For the text-containing cell, return its midpoint in (X, Y) coordinate format. 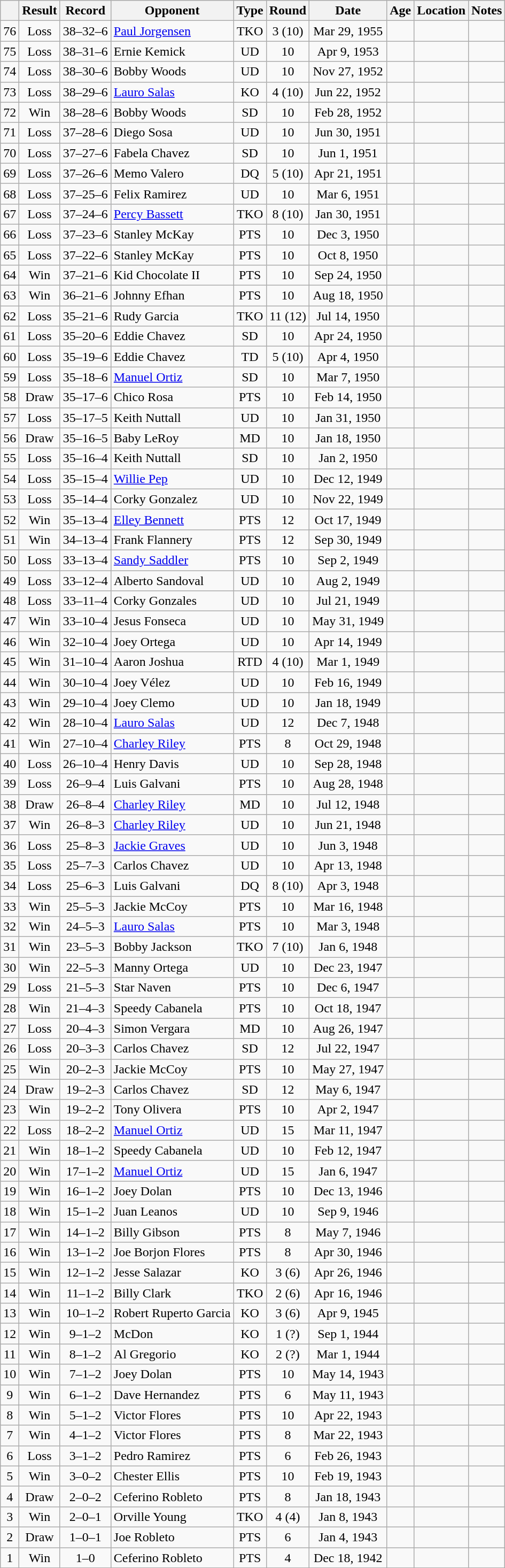
Dec 12, 1949 (348, 479)
18 (10, 1211)
Round (288, 11)
19 (10, 1191)
34–13–4 (86, 540)
25–8–3 (86, 845)
Joey Vélez (172, 682)
23–5–3 (86, 947)
36–21–6 (86, 296)
71 (10, 133)
Kid Chocolate II (172, 275)
Jesus Fonseca (172, 621)
33–10–4 (86, 621)
Dec 7, 1948 (348, 723)
Result (40, 11)
Aug 2, 1949 (348, 580)
Memo Valero (172, 173)
35 (10, 865)
May 11, 1943 (348, 1395)
54 (10, 479)
Corky Gonzales (172, 601)
11–1–2 (86, 1293)
Oct 17, 1949 (348, 519)
22 (10, 1130)
Jan 4, 1943 (348, 1537)
16 (10, 1252)
Mar 1, 1949 (348, 662)
Jan 6, 1947 (348, 1171)
42 (10, 723)
7–1–2 (86, 1374)
Ernie Kemick (172, 51)
Aug 28, 1948 (348, 784)
28–10–4 (86, 723)
62 (10, 316)
Alberto Sandoval (172, 580)
38–32–6 (86, 31)
Bobby Jackson (172, 947)
Mar 6, 1951 (348, 194)
Apr 22, 1943 (348, 1415)
Chester Ellis (172, 1476)
Dave Hernandez (172, 1395)
21 (10, 1150)
8–1–2 (86, 1354)
49 (10, 580)
47 (10, 621)
26–8–4 (86, 804)
May 31, 1949 (348, 621)
Joe Borjon Flores (172, 1252)
24 (10, 1089)
May 6, 1947 (348, 1089)
75 (10, 51)
Fabela Chavez (172, 153)
69 (10, 173)
Mar 3, 1948 (348, 927)
43 (10, 703)
6–1–2 (86, 1395)
30 (10, 967)
May 27, 1947 (348, 1069)
2–0–2 (86, 1496)
29 (10, 988)
Date (348, 11)
3 (10) (288, 31)
Jun 22, 1952 (348, 92)
McDon (172, 1334)
68 (10, 194)
66 (10, 234)
Opponent (172, 11)
Apr 14, 1949 (348, 642)
18–2–2 (86, 1130)
35–19–6 (86, 357)
Juan Leanos (172, 1211)
1 (?) (288, 1334)
17–1–2 (86, 1171)
Chico Rosa (172, 397)
Jun 3, 1948 (348, 845)
73 (10, 92)
27 (10, 1028)
Mar 22, 1943 (348, 1435)
Aug 18, 1950 (348, 296)
55 (10, 458)
25 (10, 1069)
Feb 19, 1943 (348, 1476)
Dec 3, 1950 (348, 234)
Jan 18, 1943 (348, 1496)
19–2–2 (86, 1110)
Jul 21, 1949 (348, 601)
Jesse Salazar (172, 1273)
35–20–6 (86, 336)
65 (10, 255)
Jan 6, 1948 (348, 947)
26–8–3 (86, 825)
Feb 16, 1949 (348, 682)
35–13–4 (86, 519)
33–13–4 (86, 560)
Joey Ortega (172, 642)
Feb 26, 1943 (348, 1456)
46 (10, 642)
18–1–2 (86, 1150)
7 (10) (288, 947)
60 (10, 357)
Apr 9, 1953 (348, 51)
Jan 31, 1950 (348, 418)
Dec 18, 1942 (348, 1558)
Jun 1, 1951 (348, 153)
20 (10, 1171)
40 (10, 764)
Dec 23, 1947 (348, 967)
3 (10, 1517)
Apr 4, 1950 (348, 357)
57 (10, 418)
20–4–3 (86, 1028)
72 (10, 112)
Paul Jorgensen (172, 31)
Apr 3, 1948 (348, 886)
21–4–3 (86, 1008)
33–12–4 (86, 580)
Apr 13, 1948 (348, 865)
Sep 24, 1950 (348, 275)
2 (?) (288, 1354)
63 (10, 296)
Jan 2, 1950 (348, 458)
Billy Clark (172, 1293)
16–1–2 (86, 1191)
35–16–4 (86, 458)
37–25–6 (86, 194)
Mar 11, 1947 (348, 1130)
14 (10, 1293)
76 (10, 31)
37–28–6 (86, 133)
May 14, 1943 (348, 1374)
Apr 2, 1947 (348, 1110)
Tony Olivera (172, 1110)
Jul 14, 1950 (348, 316)
35–14–4 (86, 499)
1–0–1 (86, 1537)
13 (10, 1313)
7 (10, 1435)
Felix Ramirez (172, 194)
67 (10, 214)
26–9–4 (86, 784)
14–1–2 (86, 1232)
Mar 29, 1955 (348, 31)
1 (10, 1558)
2–0–1 (86, 1517)
35–16–5 (86, 438)
Diego Sosa (172, 133)
28 (10, 1008)
Record (86, 11)
Nov 27, 1952 (348, 72)
38–28–6 (86, 112)
Jan 18, 1949 (348, 703)
37–21–6 (86, 275)
Jul 22, 1947 (348, 1049)
2 (6) (288, 1293)
21–5–3 (86, 988)
Apr 24, 1950 (348, 336)
37–22–6 (86, 255)
31 (10, 947)
Percy Bassett (172, 214)
Type (250, 11)
Location (441, 11)
24–5–3 (86, 927)
48 (10, 601)
Henry Davis (172, 764)
11 (10, 1354)
53 (10, 499)
Baby LeRoy (172, 438)
35–17–6 (86, 397)
13–1–2 (86, 1252)
9 (10, 1395)
34 (10, 886)
61 (10, 336)
Apr 21, 1951 (348, 173)
17 (10, 1232)
56 (10, 438)
37–26–6 (86, 173)
Jun 21, 1948 (348, 825)
Rudy Garcia (172, 316)
27–10–4 (86, 743)
Sandy Saddler (172, 560)
38–31–6 (86, 51)
11 (12) (288, 316)
26 (10, 1049)
Jan 30, 1951 (348, 214)
Sep 1, 1944 (348, 1334)
52 (10, 519)
Oct 18, 1947 (348, 1008)
TD (250, 357)
25–5–3 (86, 906)
2 (10, 1537)
Dec 13, 1946 (348, 1191)
20–3–3 (86, 1049)
Apr 30, 1946 (348, 1252)
35–15–4 (86, 479)
May 7, 1946 (348, 1232)
38 (10, 804)
Mar 16, 1948 (348, 906)
44 (10, 682)
38–29–6 (86, 92)
10–1–2 (86, 1313)
Orville Young (172, 1517)
Sep 9, 1946 (348, 1211)
51 (10, 540)
31–10–4 (86, 662)
22–5–3 (86, 967)
Billy Gibson (172, 1232)
Elley Bennett (172, 519)
70 (10, 153)
36 (10, 845)
Apr 16, 1946 (348, 1293)
25–6–3 (86, 886)
35–21–6 (86, 316)
45 (10, 662)
1–0 (86, 1558)
33 (10, 906)
39 (10, 784)
Age (401, 11)
32–10–4 (86, 642)
32 (10, 927)
Sep 30, 1949 (348, 540)
19–2–3 (86, 1089)
29–10–4 (86, 703)
33–11–4 (86, 601)
12–1–2 (86, 1273)
74 (10, 72)
4–1–2 (86, 1435)
23 (10, 1110)
37–27–6 (86, 153)
3–0–2 (86, 1476)
Aug 26, 1947 (348, 1028)
Jun 30, 1951 (348, 133)
37 (10, 825)
Nov 22, 1949 (348, 499)
Manny Ortega (172, 967)
Mar 7, 1950 (348, 377)
Dec 6, 1947 (348, 988)
Aaron Joshua (172, 662)
Frank Flannery (172, 540)
37–23–6 (86, 234)
Joe Robleto (172, 1537)
Joey Clemo (172, 703)
Jul 12, 1948 (348, 804)
50 (10, 560)
Sep 2, 1949 (348, 560)
25–7–3 (86, 865)
Robert Ruperto Garcia (172, 1313)
3–1–2 (86, 1456)
30–10–4 (86, 682)
Notes (487, 11)
9–1–2 (86, 1334)
Jackie Graves (172, 845)
37–24–6 (86, 214)
38–30–6 (86, 72)
20–2–3 (86, 1069)
35–17–5 (86, 418)
Mar 1, 1944 (348, 1354)
Oct 29, 1948 (348, 743)
Apr 9, 1945 (348, 1313)
Pedro Ramirez (172, 1456)
Star Naven (172, 988)
59 (10, 377)
Al Gregorio (172, 1354)
Johnny Efhan (172, 296)
35–18–6 (86, 377)
Jan 8, 1943 (348, 1517)
15–1–2 (86, 1211)
Sep 28, 1948 (348, 764)
RTD (250, 662)
5–1–2 (86, 1415)
4 (4) (288, 1517)
Simon Vergara (172, 1028)
Feb 14, 1950 (348, 397)
Feb 28, 1952 (348, 112)
58 (10, 397)
41 (10, 743)
Apr 26, 1946 (348, 1273)
Oct 8, 1950 (348, 255)
5 (10, 1476)
Jan 18, 1950 (348, 438)
Corky Gonzalez (172, 499)
26–10–4 (86, 764)
64 (10, 275)
Feb 12, 1947 (348, 1150)
Willie Pep (172, 479)
